For the text-containing cell, return its midpoint in (x, y) coordinate format. 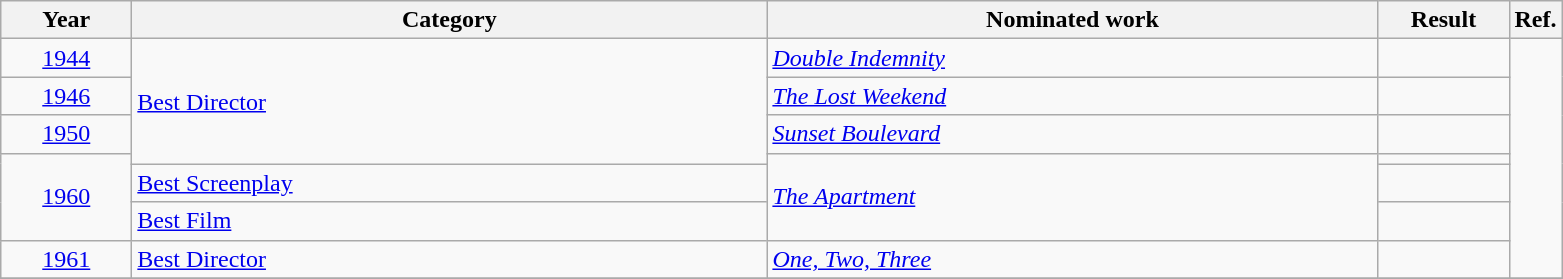
Category (450, 20)
One, Two, Three (1072, 259)
Nominated work (1072, 20)
Double Indemnity (1072, 58)
Sunset Boulevard (1072, 134)
The Lost Weekend (1072, 96)
Best Screenplay (450, 183)
1950 (66, 134)
Best Film (450, 221)
1946 (66, 96)
Ref. (1536, 20)
1960 (66, 196)
The Apartment (1072, 196)
Year (66, 20)
1961 (66, 259)
1944 (66, 58)
Result (1444, 20)
